Provide the [x, y] coordinate of the cell's center where the given text is located.  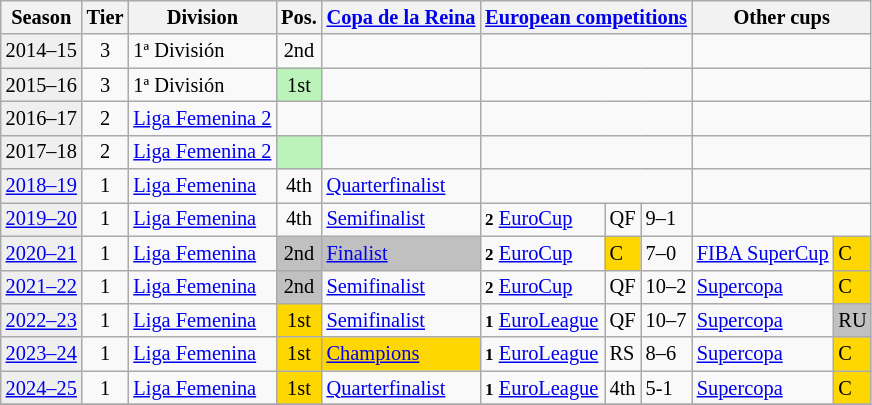
RU [852, 320]
2016–17 [42, 118]
2014–15 [42, 51]
9–1 [666, 219]
FIBA SuperCup [763, 253]
Other cups [782, 17]
2020–21 [42, 253]
Tier [106, 17]
10–2 [666, 287]
Season [42, 17]
7–0 [666, 253]
Pos. [298, 17]
European competitions [586, 17]
2019–20 [42, 219]
Division [202, 17]
2023–24 [42, 354]
8–6 [666, 354]
2024–25 [42, 388]
Copa de la Reina [402, 17]
2018–19 [42, 186]
Champions [402, 354]
Finalist [402, 253]
2017–18 [42, 152]
RS [623, 354]
2022–23 [42, 320]
5-1 [666, 388]
2015–16 [42, 85]
10–7 [666, 320]
2021–22 [42, 287]
